Extract the [X, Y] coordinate from the center of the cell holding the provided text.  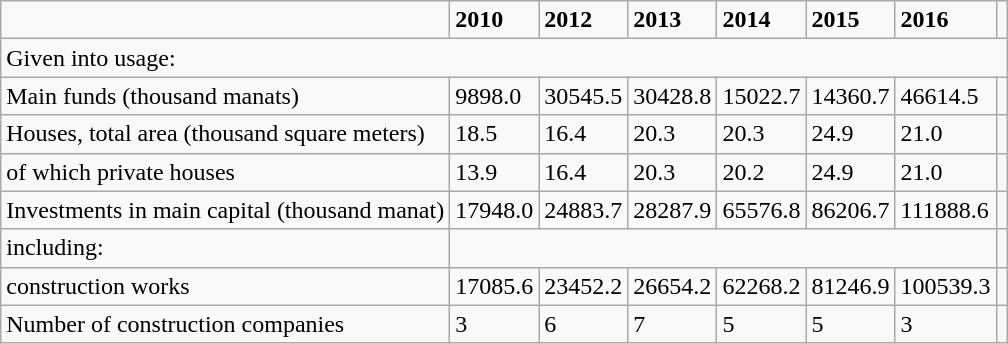
2010 [494, 20]
6 [584, 324]
13.9 [494, 172]
of which private houses [226, 172]
Given into usage: [504, 58]
15022.7 [762, 96]
20.2 [762, 172]
2014 [762, 20]
Investments in main capital (thousand manat) [226, 210]
26654.2 [672, 286]
including: [226, 248]
46614.5 [946, 96]
2016 [946, 20]
17948.0 [494, 210]
111888.6 [946, 210]
30545.5 [584, 96]
Houses, total area (thousand square meters) [226, 134]
86206.7 [850, 210]
2013 [672, 20]
100539.3 [946, 286]
81246.9 [850, 286]
2012 [584, 20]
construction works [226, 286]
65576.8 [762, 210]
30428.8 [672, 96]
Main funds (thousand manats) [226, 96]
28287.9 [672, 210]
7 [672, 324]
14360.7 [850, 96]
9898.0 [494, 96]
2015 [850, 20]
23452.2 [584, 286]
24883.7 [584, 210]
18.5 [494, 134]
17085.6 [494, 286]
Number of construction companies [226, 324]
62268.2 [762, 286]
